Extract the [x, y] coordinate from the center of the cell holding the provided text.  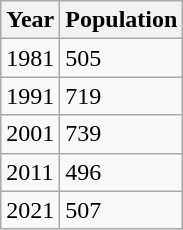
496 [122, 172]
2021 [30, 210]
2001 [30, 134]
1991 [30, 96]
505 [122, 58]
Population [122, 20]
719 [122, 96]
1981 [30, 58]
Year [30, 20]
507 [122, 210]
2011 [30, 172]
739 [122, 134]
